Find where the given text appears and provide that cell's center as (X, Y) coordinate. 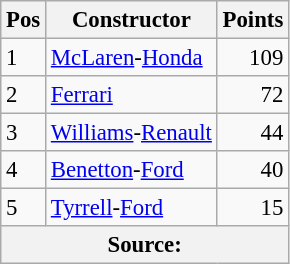
Williams-Renault (132, 133)
Ferrari (132, 95)
Pos (24, 20)
72 (252, 95)
5 (24, 208)
109 (252, 58)
2 (24, 95)
Points (252, 20)
Benetton-Ford (132, 170)
Tyrrell-Ford (132, 208)
44 (252, 133)
15 (252, 208)
Constructor (132, 20)
Source: (145, 245)
1 (24, 58)
40 (252, 170)
3 (24, 133)
4 (24, 170)
McLaren-Honda (132, 58)
